Scan for the cell matching the given text and deliver its [X, Y] coordinate at center. 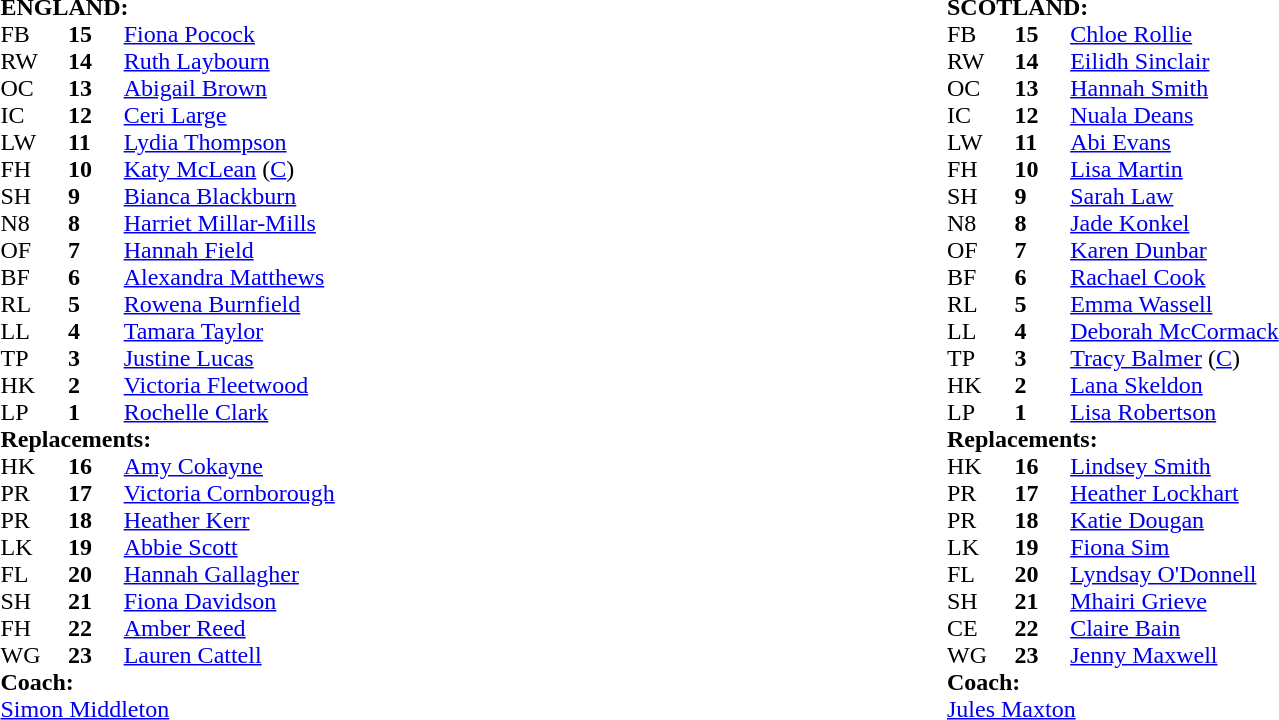
Replacements: [470, 440]
Katy McLean (C) [328, 170]
Tamara Taylor [328, 332]
CE [980, 628]
Abbie Scott [328, 548]
Amber Reed [328, 628]
Rochelle Clark [328, 412]
Harriet Millar-Mills [328, 224]
Lauren Cattell [328, 656]
Ruth Laybourn [328, 62]
Lydia Thompson [328, 142]
Hannah Field [328, 250]
Heather Kerr [328, 520]
Victoria Cornborough [328, 494]
Bianca Blackburn [328, 196]
Coach: [470, 682]
Abigail Brown [328, 88]
Alexandra Matthews [328, 278]
Justine Lucas [328, 358]
Victoria Fleetwood [328, 386]
Hannah Gallagher [328, 574]
Fiona Davidson [328, 602]
Ceri Large [328, 116]
Fiona Pocock [328, 34]
Rowena Burnfield [328, 304]
Amy Cokayne [328, 466]
